Provide the [x, y] coordinate of the cell's center where the given text is located.  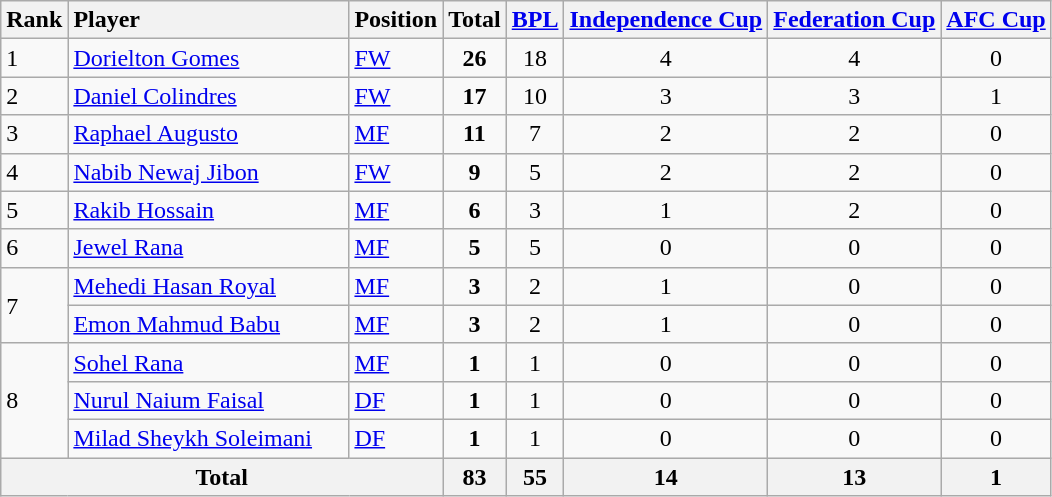
83 [475, 477]
Jewel Rana [208, 248]
Position [396, 20]
Nurul Naium Faisal [208, 400]
Player [208, 20]
8 [34, 400]
Federation Cup [854, 20]
Nabib Newaj Jibon [208, 172]
9 [475, 172]
Mehedi Hasan Royal [208, 286]
17 [475, 96]
Rank [34, 20]
Rakib Hossain [208, 210]
Emon Mahmud Babu [208, 324]
55 [535, 477]
Raphael Augusto [208, 134]
11 [475, 134]
Sohel Rana [208, 362]
26 [475, 58]
Dorielton Gomes [208, 58]
14 [666, 477]
Daniel Colindres [208, 96]
18 [535, 58]
Milad Sheykh Soleimani [208, 438]
AFC Cup [996, 20]
BPL [535, 20]
Independence Cup [666, 20]
13 [854, 477]
10 [535, 96]
